Extract the [X, Y] coordinate from the center of the cell holding the provided text.  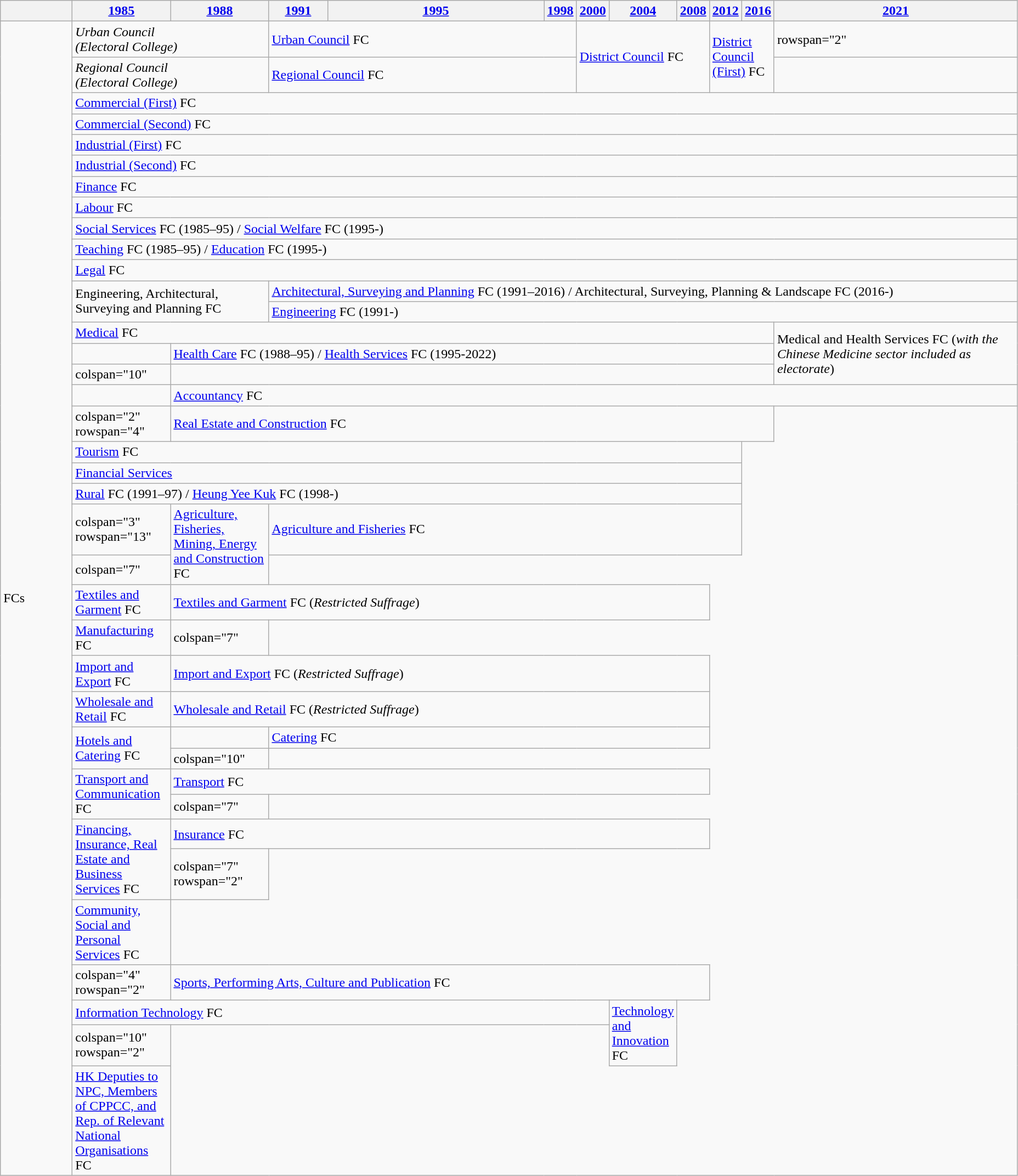
Teaching FC (1985–95) / Education FC (1995-) [545, 249]
Commercial (First) FC [545, 103]
Medical FC [423, 333]
HK Deputies to NPC, Members of CPPCC, and Rep. of Relevant National Organisations FC [122, 1121]
Import and Export FC (Restricted Suffrage) [440, 674]
Social Services FC (1985–95) / Social Welfare FC (1995-) [545, 228]
Real Estate and Construction FC [473, 423]
1995 [436, 11]
1985 [122, 11]
FCs [36, 598]
Technology and Innovation FC [643, 1033]
Accountancy FC [594, 395]
1988 [219, 11]
Architectural, Surveying and Planning FC (1991–2016) / Architectural, Surveying, Planning & Landscape FC (2016-) [643, 291]
Rural FC (1991–97) / Heung Yee Kuk FC (1998-) [407, 494]
Wholesale and Retail FC (Restricted Suffrage) [440, 709]
Wholesale and Retail FC [122, 709]
Agriculture and Fisheries FC [505, 529]
Commercial (Second) FC [545, 124]
Urban Council FC [422, 39]
Sports, Performing Arts, Culture and Publication FC [440, 983]
District Council FC [643, 57]
colspan="2" rowspan="4" [122, 423]
Regional Council FC [422, 75]
District Council (First) FC [742, 57]
Agriculture, Fisheries, Mining, Energy and Construction FC [219, 544]
Tourism FC [407, 452]
Catering FC [489, 737]
Information Technology FC [341, 1013]
2016 [758, 11]
rowspan="2" [895, 39]
Import and Export FC [122, 674]
Health Care FC (1988–95) / Health Services FC (1995-2022) [473, 354]
Regional Council(Electoral College) [171, 75]
2012 [725, 11]
colspan="4" rowspan="2" [122, 983]
Textiles and Garment FC (Restricted Suffrage) [440, 602]
Transport FC [440, 782]
Hotels and Catering FC [122, 748]
Medical and Health Services FC (with the Chinese Medicine sector included as electorate) [895, 354]
Community, Social and Personal Services FC [122, 932]
Financing, Insurance, Real Estate and Business Services FC [122, 860]
2000 [592, 11]
Manufacturing FC [122, 637]
Legal FC [545, 270]
Finance FC [545, 186]
Engineering, Architectural, Surveying and Planning FC [171, 302]
colspan="3" rowspan="13" [122, 529]
colspan="10" rowspan="2" [122, 1045]
1991 [298, 11]
Labour FC [545, 207]
Textiles and Garment FC [122, 602]
Industrial (Second) FC [545, 166]
colspan="7" rowspan="2" [219, 874]
Engineering FC (1991-) [643, 312]
Urban Council(Electoral College) [171, 39]
Transport and Communication FC [122, 794]
Industrial (First) FC [545, 145]
2004 [643, 11]
1998 [561, 11]
2021 [895, 11]
Financial Services [407, 473]
Insurance FC [440, 834]
2008 [693, 11]
